Find where the given text appears and provide that cell's center as [X, Y] coordinate. 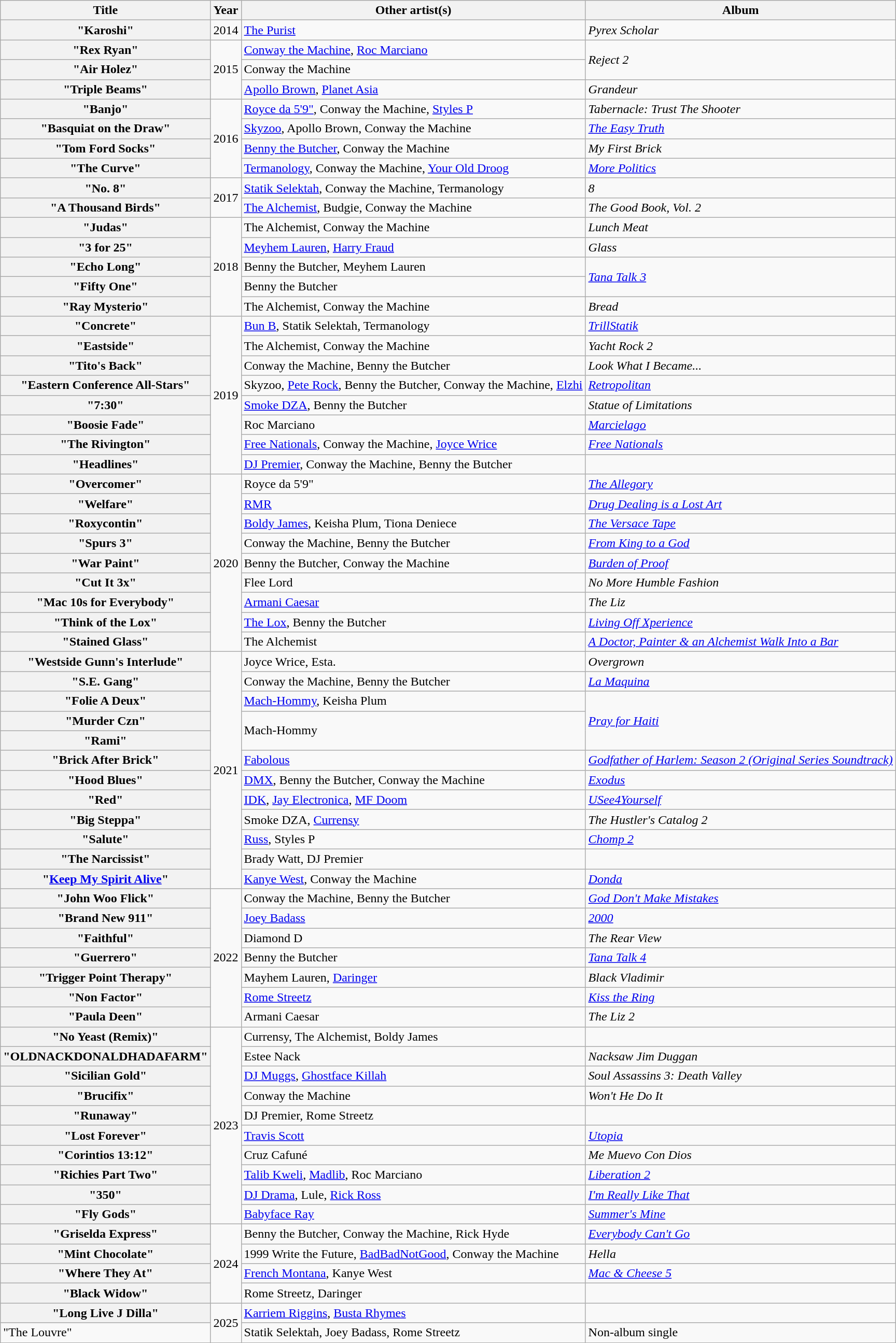
Mach-Hommy [413, 731]
"No. 8" [106, 188]
Glass [740, 247]
Joyce Wrice, Esta. [413, 662]
The Purist [413, 30]
2018 [226, 267]
"Keep My Spirit Alive" [106, 879]
Royce da 5'9", Conway the Machine, Styles P [413, 109]
DJ Premier, Rome Streetz [413, 1115]
The Lox, Benny the Butcher [413, 622]
"Judas" [106, 227]
Exodus [740, 780]
Non-album single [740, 1333]
DMX, Benny the Butcher, Conway the Machine [413, 780]
Nacksaw Jim Duggan [740, 1056]
"Griselda Express" [106, 1234]
Utopia [740, 1135]
8 [740, 188]
"The Narcissist" [106, 859]
Look What I Became... [740, 366]
"Runaway" [106, 1115]
Donda [740, 879]
"Eastern Conference All-Stars" [106, 385]
French Montana, Kanye West [413, 1274]
Title [106, 10]
Babyface Ray [413, 1214]
Smoke DZA, Benny the Butcher [413, 405]
Pray for Haiti [740, 721]
Apollo Brown, Planet Asia [413, 89]
"Westside Gunn's Interlude" [106, 662]
"Rami" [106, 740]
More Politics [740, 168]
Currensy, The Alchemist, Boldy James [413, 1037]
My First Brick [740, 148]
Won't He Do It [740, 1096]
"Corintios 13:12" [106, 1155]
"Brick After Brick" [106, 760]
Smoke DZA, Currensy [413, 819]
"Concrete" [106, 326]
La Maquina [740, 681]
Bread [740, 306]
Meyhem Lauren, Harry Fraud [413, 247]
No More Humble Fashion [740, 583]
"Salute" [106, 839]
"Hood Blues" [106, 780]
"350" [106, 1194]
"Boosie Fade" [106, 425]
Termanology, Conway the Machine, Your Old Droog [413, 168]
2024 [226, 1264]
"Mint Chocolate" [106, 1254]
Statue of Limitations [740, 405]
"The Curve" [106, 168]
Tana Talk 3 [740, 277]
The Alchemist, Budgie, Conway the Machine [413, 207]
Travis Scott [413, 1135]
Hella [740, 1254]
Mac & Cheese 5 [740, 1274]
"War Paint" [106, 563]
"Fly Gods" [106, 1214]
2015 [226, 69]
2017 [226, 198]
Statik Selektah, Conway the Machine, Termanology [413, 188]
Everybody Can't Go [740, 1234]
Benny the Butcher, Meyhem Lauren [413, 267]
Estee Nack [413, 1056]
"Brucifix" [106, 1096]
"Welfare" [106, 503]
"Spurs 3" [106, 543]
IDK, Jay Electronica, MF Doom [413, 800]
USee4Yourself [740, 800]
Chomp 2 [740, 839]
Free Nationals [740, 444]
Flee Lord [413, 583]
Diamond D [413, 938]
Yacht Rock 2 [740, 346]
Cruz Cafuné [413, 1155]
The Rear View [740, 938]
2022 [226, 958]
"Where They At" [106, 1274]
2021 [226, 771]
"Long Live J Dilla" [106, 1313]
2016 [226, 138]
Brady Watt, DJ Premier [413, 859]
"Paula Deen" [106, 1017]
"Richies Part Two" [106, 1174]
The Easy Truth [740, 129]
Joey Badass [413, 918]
"Lost Forever" [106, 1135]
Skyzoo, Apollo Brown, Conway the Machine [413, 129]
Russ, Styles P [413, 839]
Mayhem Lauren, Daringer [413, 977]
2025 [226, 1323]
"Folie A Deux" [106, 701]
Black Vladimir [740, 977]
Benny the Butcher, Conway the Machine, Rick Hyde [413, 1234]
"Headlines" [106, 464]
I'm Really Like That [740, 1194]
"The Louvre" [106, 1333]
2020 [226, 563]
"Air Holez" [106, 69]
Kanye West, Conway the Machine [413, 879]
The Liz 2 [740, 1017]
Soul Assassins 3: Death Valley [740, 1076]
"Think of the Lox" [106, 622]
"Banjo" [106, 109]
The Liz [740, 603]
"Eastside" [106, 346]
"John Woo Flick" [106, 899]
"Cut It 3x" [106, 583]
"Stained Glass" [106, 642]
"Guerrero" [106, 958]
Royce da 5'9" [413, 484]
Pyrex Scholar [740, 30]
Skyzoo, Pete Rock, Benny the Butcher, Conway the Machine, Elzhi [413, 385]
Conway the Machine, Roc Marciano [413, 50]
"No Yeast (Remix)" [106, 1037]
2014 [226, 30]
"Big Steppa" [106, 819]
Boldy James, Keisha Plum, Tiona Deniece [413, 523]
"Faithful" [106, 938]
Living Off Xperience [740, 622]
Album [740, 10]
Roc Marciano [413, 425]
"Ray Mysterio" [106, 306]
The Good Book, Vol. 2 [740, 207]
"3 for 25" [106, 247]
1999 Write the Future, BadBadNotGood, Conway the Machine [413, 1254]
"Trigger Point Therapy" [106, 977]
Rome Streetz, Daringer [413, 1293]
"Rex Ryan" [106, 50]
Liberation 2 [740, 1174]
"Murder Czn" [106, 721]
Year [226, 10]
Talib Kweli, Madlib, Roc Marciano [413, 1174]
"7:30" [106, 405]
Drug Dealing is a Lost Art [740, 503]
"Sicilian Gold" [106, 1076]
"Roxycontin" [106, 523]
Tana Talk 4 [740, 958]
2000 [740, 918]
2019 [226, 395]
"A Thousand Birds" [106, 207]
DJ Drama, Lule, Rick Ross [413, 1194]
"Fifty One" [106, 287]
The Hustler's Catalog 2 [740, 819]
Grandeur [740, 89]
DJ Premier, Conway the Machine, Benny the Butcher [413, 464]
"Basquiat on the Draw" [106, 129]
Kiss the Ring [740, 997]
Bun B, Statik Selektah, Termanology [413, 326]
Summer's Mine [740, 1214]
Burden of Proof [740, 563]
"Brand New 911" [106, 918]
From King to a God [740, 543]
"Triple Beams" [106, 89]
Mach-Hommy, Keisha Plum [413, 701]
"Tito's Back" [106, 366]
"Mac 10s for Everybody" [106, 603]
"Karoshi" [106, 30]
Rome Streetz [413, 997]
Overgrown [740, 662]
"Non Factor" [106, 997]
Tabernacle: Trust The Shooter [740, 109]
Free Nationals, Conway the Machine, Joyce Wrice [413, 444]
Me Muevo Con Dios [740, 1155]
Reject 2 [740, 60]
"S.E. Gang" [106, 681]
Lunch Meat [740, 227]
TrillStatik [740, 326]
"Tom Ford Socks" [106, 148]
2023 [226, 1125]
"Black Widow" [106, 1293]
The Versace Tape [740, 523]
Godfather of Harlem: Season 2 (Original Series Soundtrack) [740, 760]
Fabolous [413, 760]
Statik Selektah, Joey Badass, Rome Streetz [413, 1333]
RMR [413, 503]
God Don't Make Mistakes [740, 899]
Marcielago [740, 425]
DJ Muggs, Ghostface Killah [413, 1076]
The Alchemist [413, 642]
"Red" [106, 800]
Other artist(s) [413, 10]
Retropolitan [740, 385]
Karriem Riggins, Busta Rhymes [413, 1313]
"OLDNACKDONALDHADAFARM" [106, 1056]
The Allegory [740, 484]
"Echo Long" [106, 267]
A Doctor, Painter & an Alchemist Walk Into a Bar [740, 642]
"The Rivington" [106, 444]
"Overcomer" [106, 484]
